Detect which cell encompasses the target text, then output its (X, Y) center coordinate. 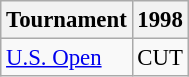
U.S. Open (66, 58)
CUT (160, 58)
1998 (160, 20)
Tournament (66, 20)
